Locate the cell with the specified text and output its (x, y) center coordinate. 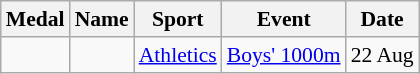
Date (382, 19)
22 Aug (382, 55)
Medal (36, 19)
Boys' 1000m (284, 55)
Name (102, 19)
Athletics (178, 55)
Event (284, 19)
Sport (178, 19)
